Pinpoint the cell where the given text exists, returning its (x, y) midpoint coordinate. 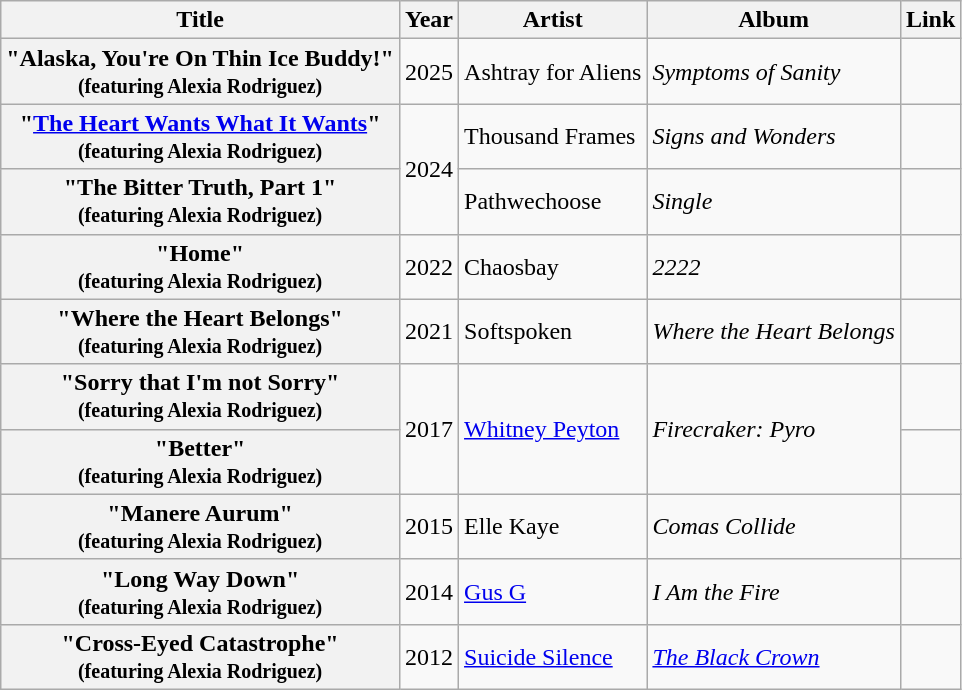
Album (774, 20)
"Long Way Down" (featuring Alexia Rodriguez) (200, 592)
Whitney Peyton (553, 429)
Symptoms of Sanity (774, 72)
2017 (428, 429)
"Cross-Eyed Catastrophe" (featuring Alexia Rodriguez) (200, 656)
2025 (428, 72)
2021 (428, 332)
Title (200, 20)
"Sorry that I'm not Sorry" (featuring Alexia Rodriguez) (200, 396)
Elle Kaye (553, 526)
Where the Heart Belongs (774, 332)
Suicide Silence (553, 656)
"The Bitter Truth, Part 1" (featuring Alexia Rodriguez) (200, 202)
Link (930, 20)
"Where the Heart Belongs" (featuring Alexia Rodriguez) (200, 332)
2222 (774, 266)
Softspoken (553, 332)
Year (428, 20)
"Better" (featuring Alexia Rodriguez) (200, 462)
Pathwechoose (553, 202)
"The Heart Wants What It Wants" (featuring Alexia Rodriguez) (200, 136)
Firecraker: Pyro (774, 429)
2014 (428, 592)
Single (774, 202)
"Manere Aurum" (featuring Alexia Rodriguez) (200, 526)
"Home" (featuring Alexia Rodriguez) (200, 266)
The Black Crown (774, 656)
2024 (428, 169)
2015 (428, 526)
2012 (428, 656)
Signs and Wonders (774, 136)
Gus G (553, 592)
"Alaska, You're On Thin Ice Buddy!" (featuring Alexia Rodriguez) (200, 72)
Artist (553, 20)
I Am the Fire (774, 592)
Chaosbay (553, 266)
Thousand Frames (553, 136)
Ashtray for Aliens (553, 72)
2022 (428, 266)
Comas Collide (774, 526)
